Search for the cell housing the specified text and yield its (X, Y) center coordinate. 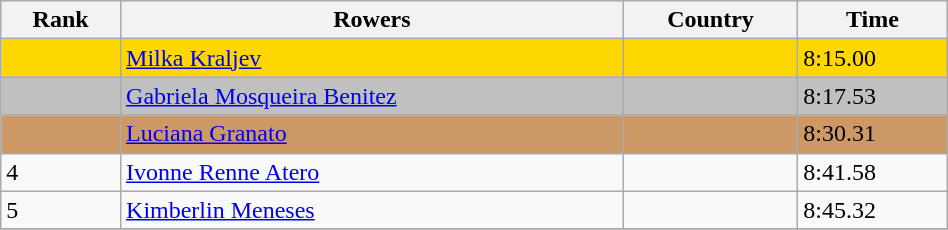
8:45.32 (873, 210)
Luciana Granato (372, 134)
Gabriela Mosqueira Benitez (372, 96)
Rank (61, 20)
8:41.58 (873, 172)
Kimberlin Meneses (372, 210)
Ivonne Renne Atero (372, 172)
5 (61, 210)
Milka Kraljev (372, 58)
Time (873, 20)
Country (710, 20)
4 (61, 172)
8:30.31 (873, 134)
Rowers (372, 20)
8:15.00 (873, 58)
8:17.53 (873, 96)
